Search for the cell housing the specified text and yield its (X, Y) center coordinate. 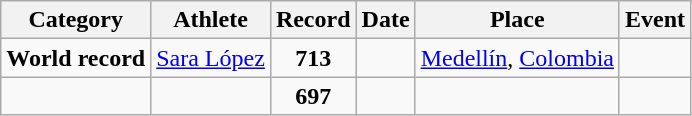
Medellín, Colombia (517, 58)
Place (517, 20)
Athlete (211, 20)
713 (313, 58)
World record (76, 58)
Sara López (211, 58)
Event (654, 20)
697 (313, 96)
Date (386, 20)
Category (76, 20)
Record (313, 20)
